Pinpoint the cell where the given text exists, returning its (X, Y) midpoint coordinate. 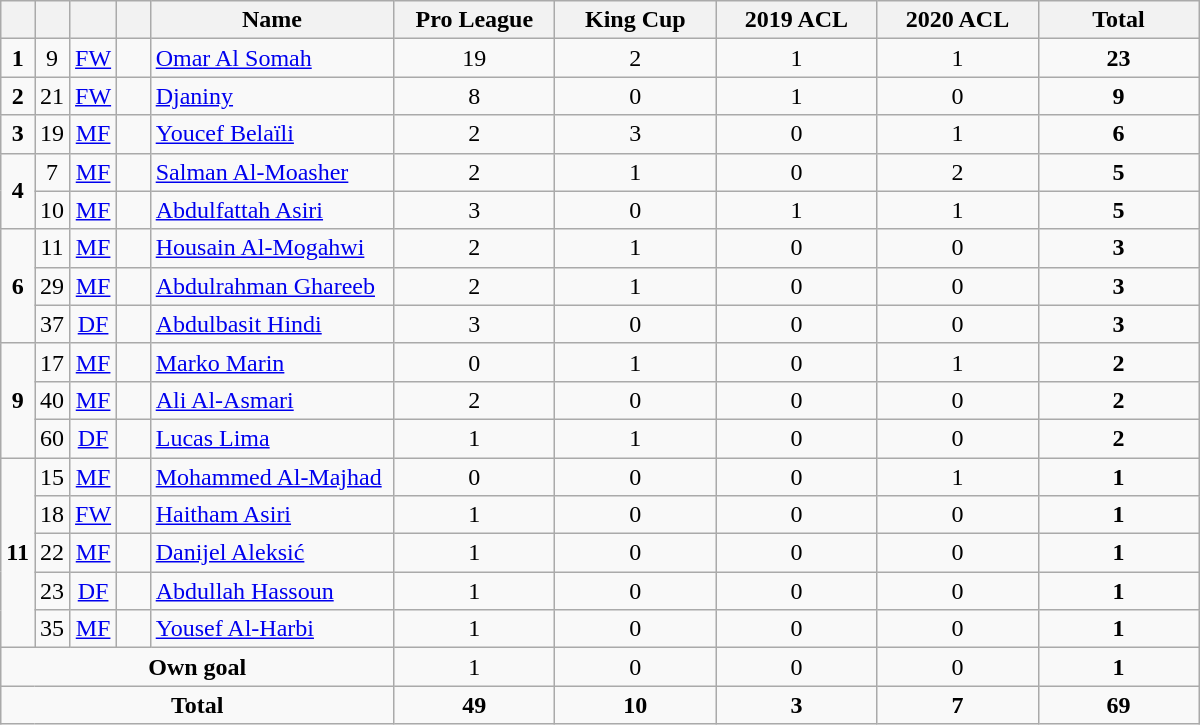
Abdulfattah Asiri (272, 210)
Mohammed Al-Majhad (272, 477)
8 (474, 96)
Danijel Aleksić (272, 553)
Ali Al-Asmari (272, 400)
2019 ACL (796, 20)
Youcef Belaïli (272, 134)
21 (52, 96)
Abdulrahman Ghareeb (272, 286)
Djaniny (272, 96)
29 (52, 286)
60 (52, 438)
40 (52, 400)
15 (52, 477)
Abdulbasit Hindi (272, 324)
Own goal (198, 667)
Lucas Lima (272, 438)
Marko Marin (272, 362)
Omar Al Somah (272, 58)
Salman Al-Moasher (272, 172)
Name (272, 20)
Yousef Al-Harbi (272, 629)
Abdullah Hassoun (272, 591)
4 (18, 191)
Haitham Asiri (272, 515)
2020 ACL (958, 20)
King Cup (636, 20)
Pro League (474, 20)
35 (52, 629)
17 (52, 362)
49 (474, 705)
37 (52, 324)
69 (1118, 705)
22 (52, 553)
Housain Al-Mogahwi (272, 248)
18 (52, 515)
